Search for the cell housing the specified text and yield its (x, y) center coordinate. 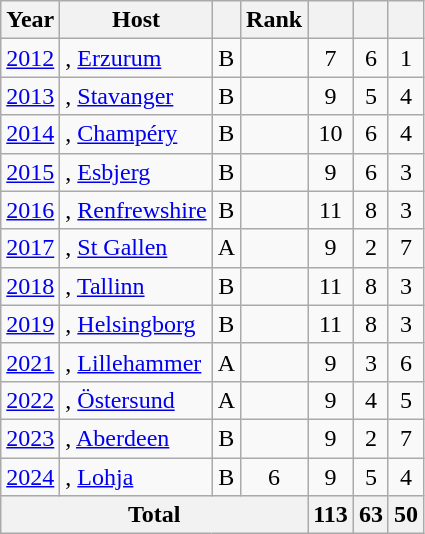
2016 (30, 210)
, Esbjerg (136, 172)
Total (154, 515)
2012 (30, 58)
2018 (30, 286)
, Stavanger (136, 96)
, Champéry (136, 134)
50 (406, 515)
10 (331, 134)
2024 (30, 477)
113 (331, 515)
, Tallinn (136, 286)
2013 (30, 96)
Year (30, 20)
Host (136, 20)
2015 (30, 172)
, Östersund (136, 400)
1 (406, 58)
2019 (30, 324)
, Erzurum (136, 58)
, Aberdeen (136, 438)
2021 (30, 362)
, Lillehammer (136, 362)
63 (370, 515)
Rank (274, 20)
, Renfrewshire (136, 210)
2022 (30, 400)
, St Gallen (136, 248)
2014 (30, 134)
, Helsingborg (136, 324)
2017 (30, 248)
2023 (30, 438)
, Lohja (136, 477)
